Output the (x, y) coordinate of the center of the cell containing the given text.  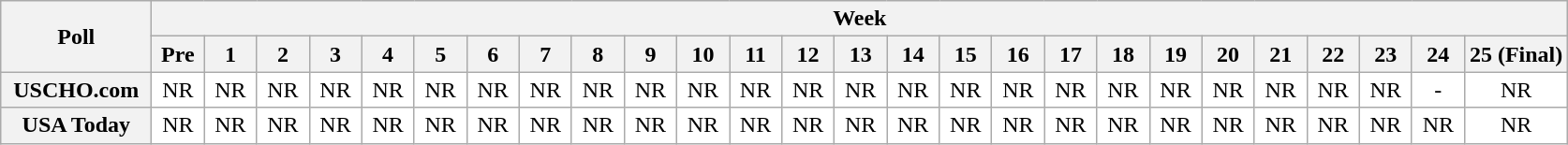
6 (493, 54)
23 (1385, 54)
8 (598, 54)
15 (966, 54)
18 (1123, 54)
7 (545, 54)
14 (913, 54)
25 (Final) (1516, 54)
10 (703, 54)
19 (1176, 54)
1 (230, 54)
Pre (178, 54)
16 (1018, 54)
Week (860, 19)
9 (650, 54)
4 (388, 54)
13 (861, 54)
12 (808, 54)
5 (440, 54)
USCHO.com (77, 90)
Poll (77, 36)
- (1438, 90)
21 (1280, 54)
USA Today (77, 125)
22 (1333, 54)
20 (1228, 54)
24 (1438, 54)
11 (755, 54)
17 (1071, 54)
3 (335, 54)
2 (283, 54)
